Detect which cell encompasses the target text, then output its (x, y) center coordinate. 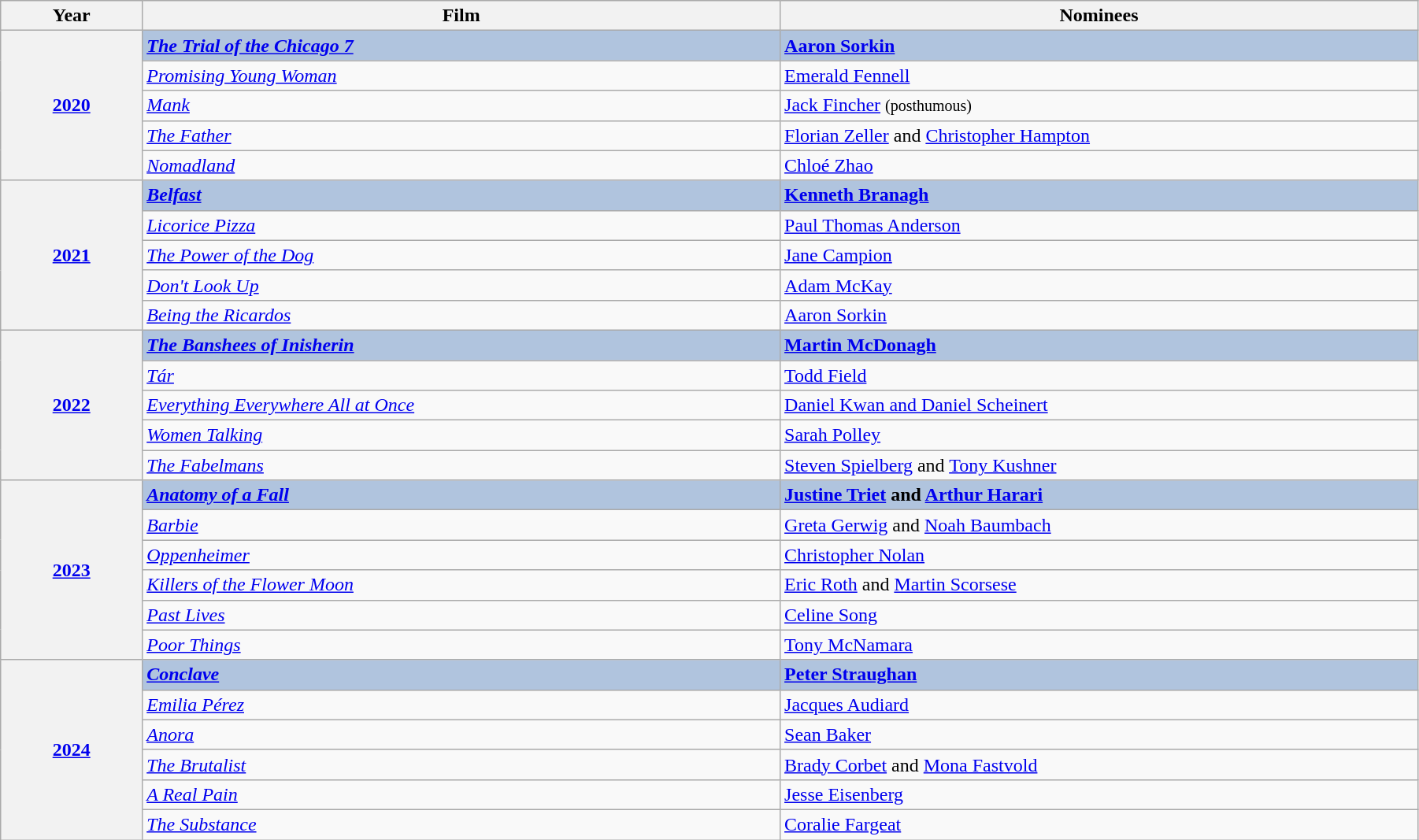
Film (461, 16)
Jesse Eisenberg (1099, 794)
Paul Thomas Anderson (1099, 225)
Eric Roth and Martin Scorsese (1099, 585)
Martin McDonagh (1099, 345)
Don't Look Up (461, 285)
Todd Field (1099, 376)
Everything Everywhere All at Once (461, 405)
2023 (72, 570)
The Substance (461, 824)
Poor Things (461, 645)
Coralie Fargeat (1099, 824)
Daniel Kwan and Daniel Scheinert (1099, 405)
Steven Spielberg and Tony Kushner (1099, 465)
Past Lives (461, 615)
Killers of the Flower Moon (461, 585)
The Power of the Dog (461, 255)
A Real Pain (461, 794)
Barbie (461, 525)
Peter Straughan (1099, 675)
Chloé Zhao (1099, 165)
Greta Gerwig and Noah Baumbach (1099, 525)
Promising Young Woman (461, 76)
Tony McNamara (1099, 645)
Sarah Polley (1099, 435)
Being the Ricardos (461, 315)
Emerald Fennell (1099, 76)
The Trial of the Chicago 7 (461, 46)
Kenneth Branagh (1099, 195)
Tár (461, 376)
Anora (461, 735)
The Brutalist (461, 764)
Sean Baker (1099, 735)
Oppenheimer (461, 555)
The Banshees of Inisherin (461, 345)
Emilia Pérez (461, 705)
Mank (461, 105)
Anatomy of a Fall (461, 495)
Licorice Pizza (461, 225)
Nominees (1099, 16)
Justine Triet and Arthur Harari (1099, 495)
Christopher Nolan (1099, 555)
Brady Corbet and Mona Fastvold (1099, 764)
The Father (461, 135)
Adam McKay (1099, 285)
The Fabelmans (461, 465)
Women Talking (461, 435)
Florian Zeller and Christopher Hampton (1099, 135)
Jane Campion (1099, 255)
Belfast (461, 195)
2022 (72, 405)
2021 (72, 255)
Jack Fincher (posthumous) (1099, 105)
Year (72, 16)
Conclave (461, 675)
Celine Song (1099, 615)
Jacques Audiard (1099, 705)
Nomadland (461, 165)
2024 (72, 749)
2020 (72, 105)
